From the cell containing the given text, extract its center point as [X, Y] coordinate. 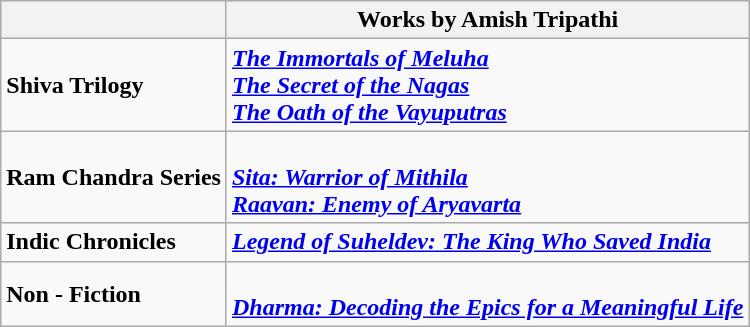
Dharma: Decoding the Epics for a Meaningful Life [487, 294]
Sita: Warrior of MithilaRaavan: Enemy of Aryavarta [487, 177]
Works by Amish Tripathi [487, 20]
Indic Chronicles [114, 242]
The Immortals of MeluhaThe Secret of the NagasThe Oath of the Vayuputras [487, 85]
Shiva Trilogy [114, 85]
Non - Fiction [114, 294]
Legend of Suheldev: The King Who Saved India [487, 242]
Ram Chandra Series [114, 177]
